Provide the (x, y) coordinate of the cell's center where the given text is located.  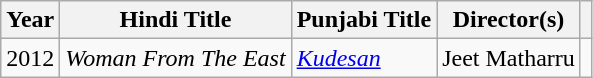
Jeet Matharru (509, 58)
Punjabi Title (364, 20)
Hindi Title (176, 20)
2012 (30, 58)
Year (30, 20)
Director(s) (509, 20)
Kudesan (364, 58)
Woman From The East (176, 58)
